Return (x, y) of the center of cell containing provided text 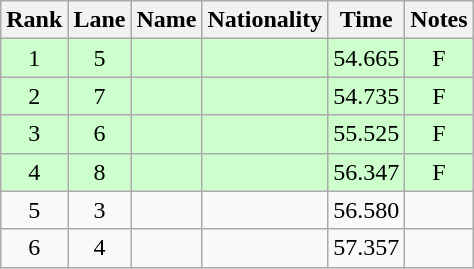
Lane (100, 20)
56.580 (366, 210)
1 (34, 58)
56.347 (366, 172)
2 (34, 96)
Nationality (265, 20)
Rank (34, 20)
54.665 (366, 58)
Time (366, 20)
Name (166, 20)
54.735 (366, 96)
8 (100, 172)
57.357 (366, 248)
7 (100, 96)
Notes (439, 20)
55.525 (366, 134)
